Detect which cell encompasses the target text, then output its (x, y) center coordinate. 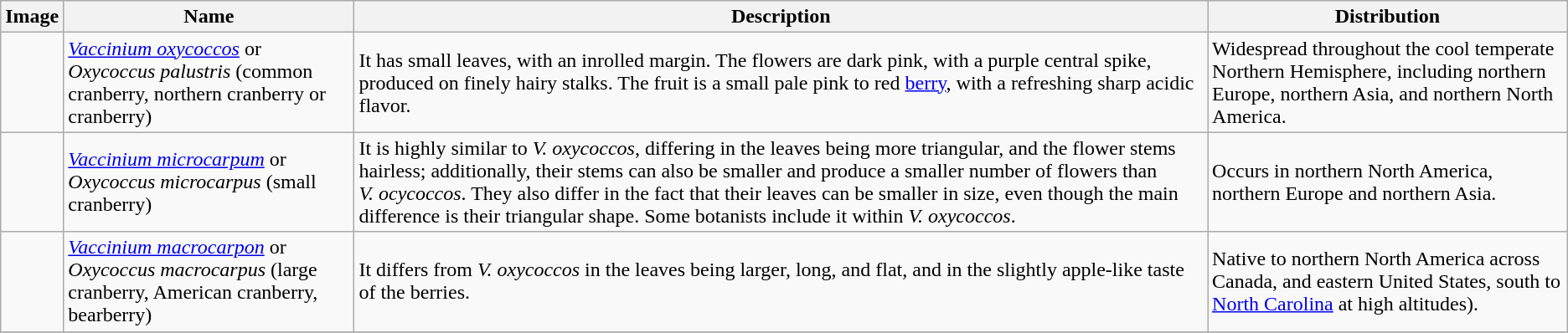
Occurs in northern North America, northern Europe and northern Asia. (1388, 182)
Widespread throughout the cool temperate Northern Hemisphere, including northern Europe, northern Asia, and northern North America. (1388, 82)
Vaccinium oxycoccos or Oxycoccus palustris (common cranberry, northern cranberry or cranberry) (209, 82)
Description (781, 17)
Native to northern North America across Canada, and eastern United States, south to North Carolina at high altitudes). (1388, 281)
It differs from V. oxycoccos in the leaves being larger, long, and flat, and in the slightly apple-like taste of the berries. (781, 281)
Image (32, 17)
Vaccinium macrocarpon or Oxycoccus macrocarpus (large cranberry, American cranberry, bearberry) (209, 281)
Name (209, 17)
Distribution (1388, 17)
Vaccinium microcarpum or Oxycoccus microcarpus (small cranberry) (209, 182)
